Detect which cell encompasses the target text, then output its [x, y] center coordinate. 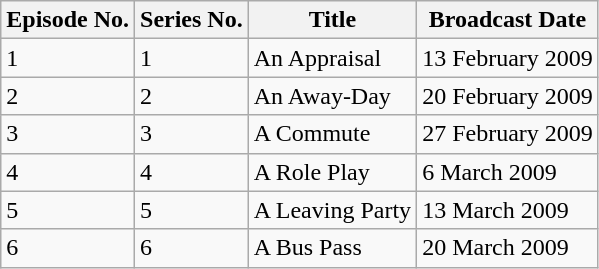
A Role Play [332, 172]
A Commute [332, 134]
27 February 2009 [508, 134]
An Appraisal [332, 58]
An Away-Day [332, 96]
Series No. [192, 20]
Episode No. [68, 20]
A Leaving Party [332, 210]
13 March 2009 [508, 210]
Broadcast Date [508, 20]
20 February 2009 [508, 96]
20 March 2009 [508, 248]
A Bus Pass [332, 248]
Title [332, 20]
13 February 2009 [508, 58]
6 March 2009 [508, 172]
